Detect which cell encompasses the target text, then output its [x, y] center coordinate. 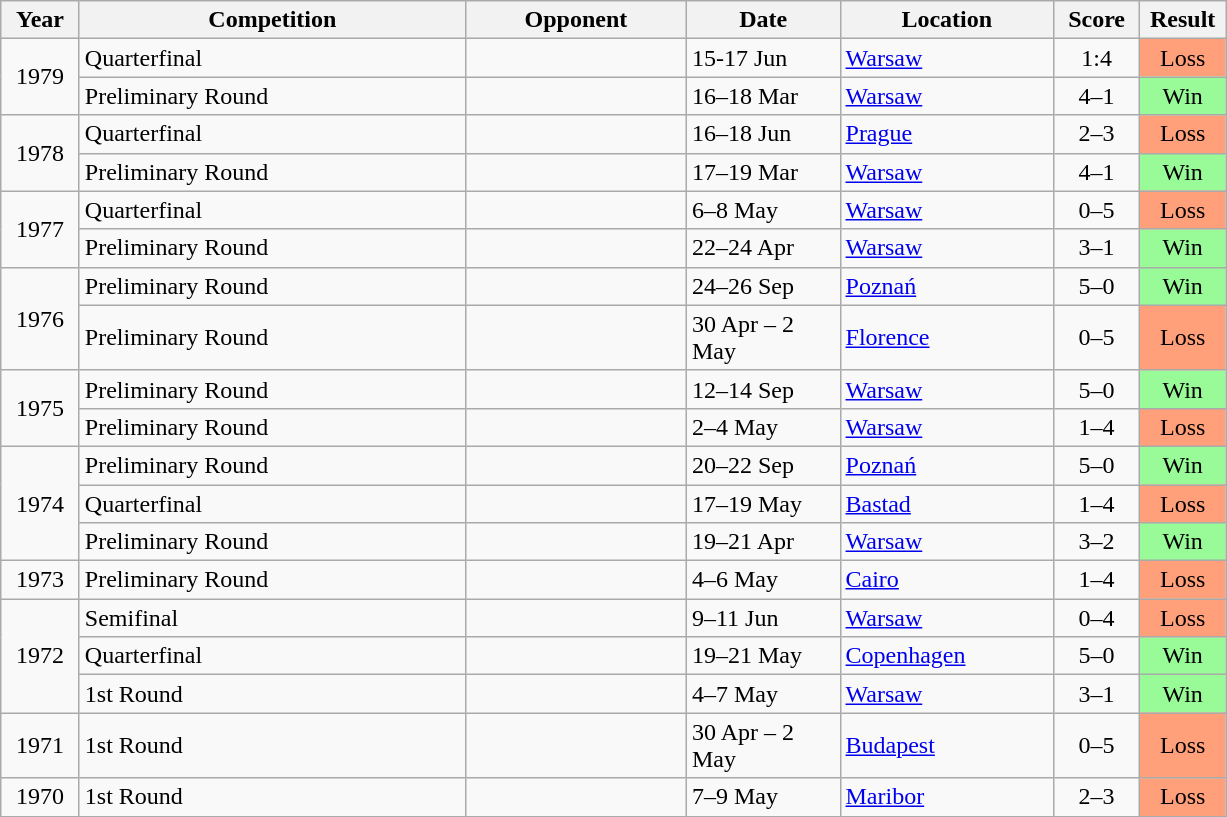
22–24 Apr [763, 248]
1972 [40, 656]
20–22 Sep [763, 465]
4–7 May [763, 694]
Competition [272, 20]
12–14 Sep [763, 389]
Date [763, 20]
16–18 Jun [763, 134]
24–26 Sep [763, 286]
Location [947, 20]
7–9 May [763, 797]
9–11 Jun [763, 618]
Score [1097, 20]
Prague [947, 134]
Result [1183, 20]
19–21 May [763, 656]
0–4 [1097, 618]
17–19 May [763, 503]
1976 [40, 318]
3–2 [1097, 542]
1979 [40, 77]
16–18 Mar [763, 96]
1970 [40, 797]
1974 [40, 503]
4–6 May [763, 580]
1977 [40, 229]
2–4 May [763, 427]
1975 [40, 408]
15-17 Jun [763, 58]
6–8 May [763, 210]
Bastad [947, 503]
1971 [40, 746]
Opponent [576, 20]
Maribor [947, 797]
1:4 [1097, 58]
1978 [40, 153]
Copenhagen [947, 656]
Budapest [947, 746]
17–19 Mar [763, 172]
19–21 Apr [763, 542]
Year [40, 20]
Cairo [947, 580]
Semifinal [272, 618]
1973 [40, 580]
Florence [947, 338]
